Return (X, Y) of the center of cell containing provided text 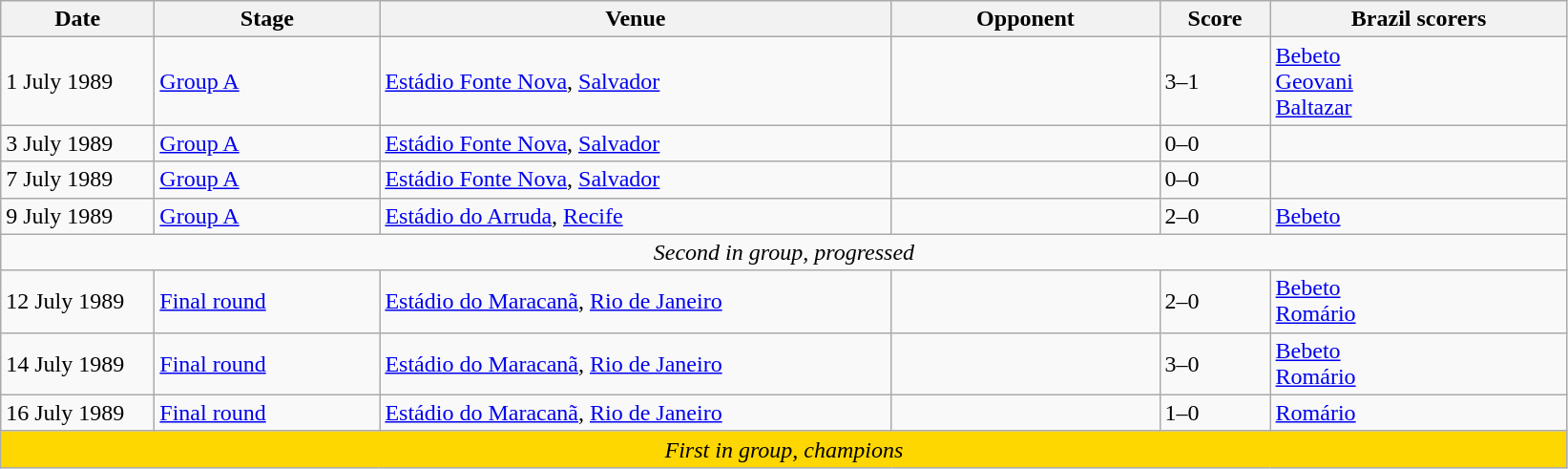
Brazil scorers (1418, 19)
3–0 (1215, 363)
Estádio do Arruda, Recife (636, 216)
1–0 (1215, 413)
7 July 1989 (78, 180)
Stage (267, 19)
12 July 1989 (78, 302)
Bebeto (1418, 216)
Opponent (1025, 19)
16 July 1989 (78, 413)
Second in group, progressed (784, 252)
Romário (1418, 413)
3 July 1989 (78, 143)
14 July 1989 (78, 363)
1 July 1989 (78, 81)
Venue (636, 19)
3–1 (1215, 81)
Date (78, 19)
Bebeto Geovani Baltazar (1418, 81)
9 July 1989 (78, 216)
Score (1215, 19)
First in group, champions (784, 449)
